Extract the [x, y] coordinate from the center of the cell holding the provided text.  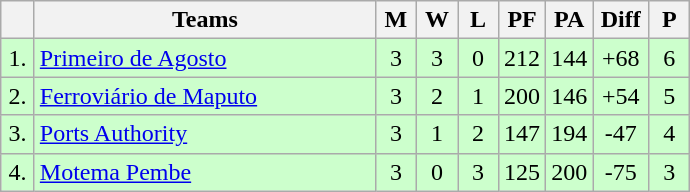
+54 [621, 96]
PF [522, 20]
144 [570, 58]
L [478, 20]
PA [570, 20]
125 [522, 172]
4. [18, 172]
W [436, 20]
Teams [204, 20]
2. [18, 96]
1. [18, 58]
P [670, 20]
Ports Authority [204, 134]
Ferroviário de Maputo [204, 96]
-47 [621, 134]
3. [18, 134]
6 [670, 58]
M [396, 20]
Primeiro de Agosto [204, 58]
212 [522, 58]
-75 [621, 172]
Motema Pembe [204, 172]
194 [570, 134]
147 [522, 134]
5 [670, 96]
146 [570, 96]
+68 [621, 58]
4 [670, 134]
Diff [621, 20]
